Output the (x, y) coordinate of the center of the cell containing the given text.  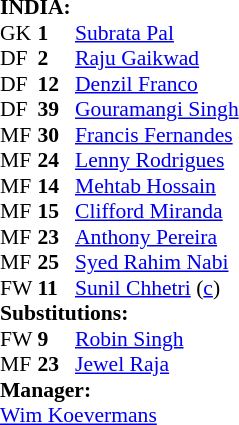
Subrata Pal (157, 33)
Robin Singh (157, 339)
39 (57, 109)
Anthony Pereira (157, 237)
24 (57, 161)
GK (19, 33)
Jewel Raja (157, 365)
Denzil Franco (157, 84)
12 (57, 84)
Raju Gaikwad (157, 59)
30 (57, 135)
2 (57, 59)
9 (57, 339)
Lenny Rodrigues (157, 161)
14 (57, 186)
Manager: (120, 390)
Mehtab Hossain (157, 186)
Clifford Miranda (157, 211)
15 (57, 211)
Sunil Chhetri (c) (157, 288)
Francis Fernandes (157, 135)
25 (57, 263)
Gouramangi Singh (157, 109)
1 (57, 33)
Substitutions: (120, 313)
11 (57, 288)
Syed Rahim Nabi (157, 263)
